Determine the (X, Y) coordinate at the center of the cell enclosing the given text.  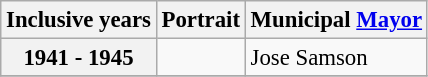
Inclusive years (79, 20)
Jose Samson (336, 58)
Portrait (200, 20)
Municipal Mayor (336, 20)
1941 - 1945 (79, 58)
